Provide the [x, y] coordinate of the cell's center where the given text is located.  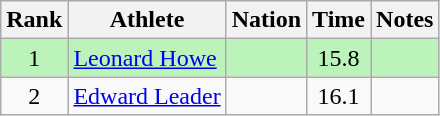
Athlete [147, 20]
1 [34, 58]
Time [339, 20]
15.8 [339, 58]
Rank [34, 20]
16.1 [339, 96]
Notes [405, 20]
Nation [266, 20]
2 [34, 96]
Leonard Howe [147, 58]
Edward Leader [147, 96]
